Locate the cell with the specified text and output its (X, Y) center coordinate. 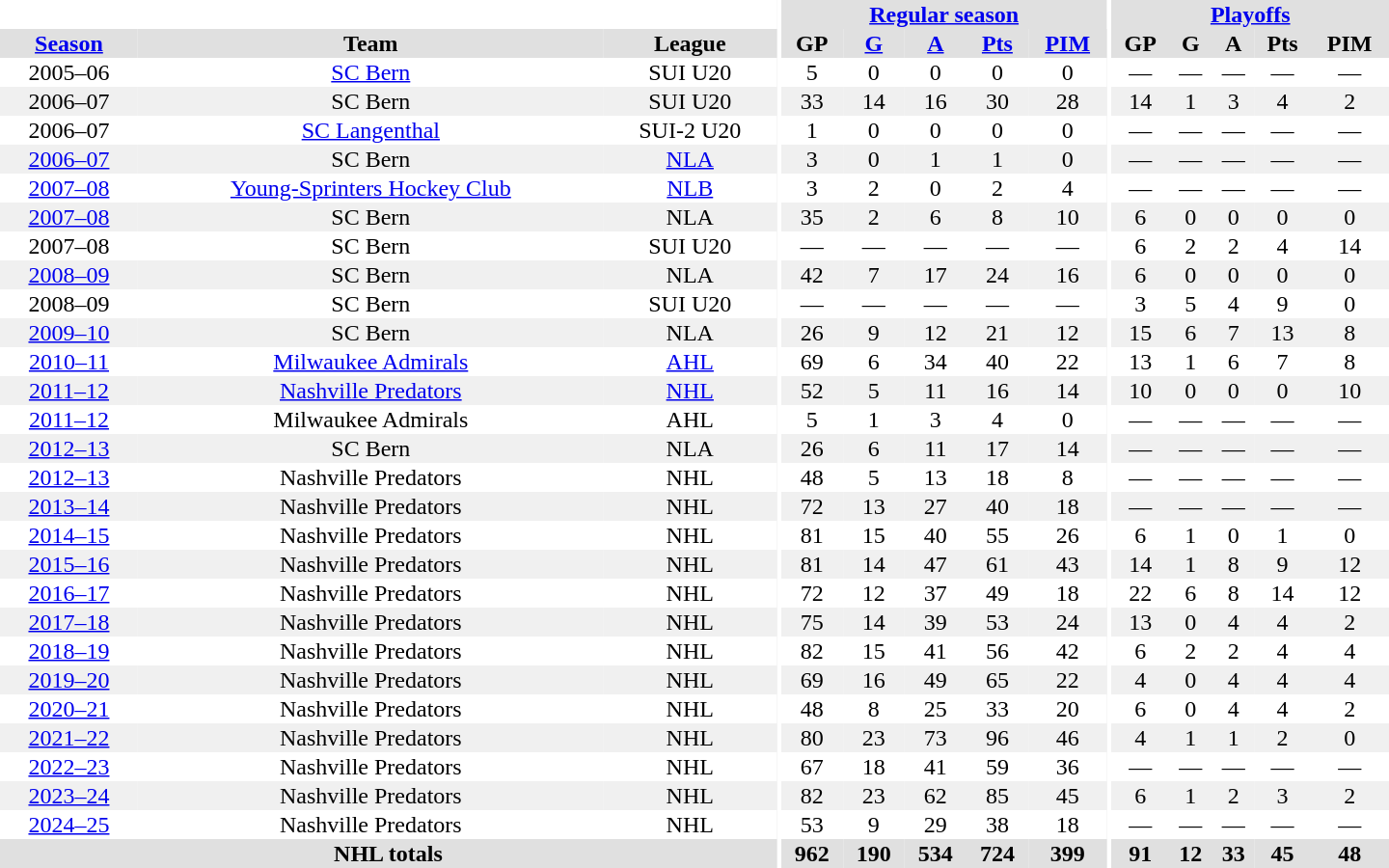
2017–18 (69, 622)
2005–06 (69, 72)
2020–21 (69, 709)
47 (936, 564)
52 (812, 391)
35 (812, 217)
39 (936, 622)
2013–14 (69, 506)
29 (936, 825)
37 (936, 593)
56 (997, 651)
21 (997, 333)
59 (997, 767)
61 (997, 564)
2014–15 (69, 535)
96 (997, 738)
80 (812, 738)
25 (936, 709)
85 (997, 796)
67 (812, 767)
2022–23 (69, 767)
NHL totals (388, 854)
724 (997, 854)
Regular season (944, 14)
46 (1068, 738)
27 (936, 506)
38 (997, 825)
534 (936, 854)
399 (1068, 854)
73 (936, 738)
190 (874, 854)
2010–11 (69, 362)
91 (1140, 854)
20 (1068, 709)
2018–19 (69, 651)
55 (997, 535)
2015–16 (69, 564)
28 (1068, 101)
SUI-2 U20 (691, 130)
75 (812, 622)
962 (812, 854)
Young-Sprinters Hockey Club (370, 188)
43 (1068, 564)
2024–25 (69, 825)
Season (69, 43)
2019–20 (69, 680)
NLB (691, 188)
36 (1068, 767)
League (691, 43)
2009–10 (69, 333)
30 (997, 101)
2016–17 (69, 593)
62 (936, 796)
2023–24 (69, 796)
2021–22 (69, 738)
Playoffs (1250, 14)
65 (997, 680)
SC Langenthal (370, 130)
Team (370, 43)
34 (936, 362)
